Pinpoint the cell where the given text exists, returning its (x, y) midpoint coordinate. 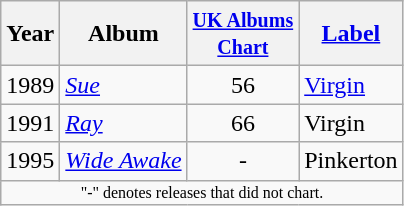
1995 (30, 161)
Ray (124, 123)
Sue (124, 85)
Year (30, 34)
Pinkerton (351, 161)
1991 (30, 123)
66 (243, 123)
UK AlbumsChart (243, 34)
Label (351, 34)
56 (243, 85)
Album (124, 34)
- (243, 161)
"-" denotes releases that did not chart. (202, 192)
1989 (30, 85)
Wide Awake (124, 161)
